Pinpoint the cell where the given text exists, returning its (x, y) midpoint coordinate. 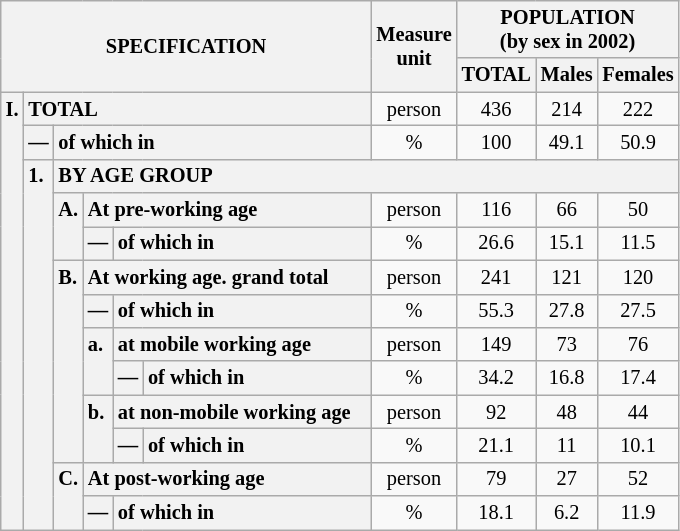
B. (68, 361)
27 (567, 479)
34.2 (496, 378)
44 (638, 412)
66 (567, 210)
Males (567, 75)
50 (638, 210)
241 (496, 277)
116 (496, 210)
b. (98, 428)
50.9 (638, 142)
21.1 (496, 445)
76 (638, 344)
52 (638, 479)
120 (638, 277)
6.2 (567, 513)
POPULATION (by sex in 2002) (568, 29)
79 (496, 479)
92 (496, 412)
149 (496, 344)
18.1 (496, 513)
17.4 (638, 378)
11.5 (638, 243)
15.1 (567, 243)
214 (567, 109)
At pre-working age (227, 210)
11.9 (638, 513)
Measure unit (414, 46)
55.3 (496, 311)
100 (496, 142)
I. (12, 311)
A. (68, 226)
10.1 (638, 445)
SPECIFICATION (186, 46)
49.1 (567, 142)
BY AGE GROUP (366, 176)
121 (567, 277)
At post-working age (227, 479)
11 (567, 445)
at mobile working age (242, 344)
48 (567, 412)
1. (38, 344)
C. (68, 496)
27.5 (638, 311)
at non-mobile working age (242, 412)
16.8 (567, 378)
27.8 (567, 311)
73 (567, 344)
26.6 (496, 243)
436 (496, 109)
Females (638, 75)
222 (638, 109)
a. (98, 360)
At working age. grand total (227, 277)
